From the cell containing the given text, extract its center point as [x, y] coordinate. 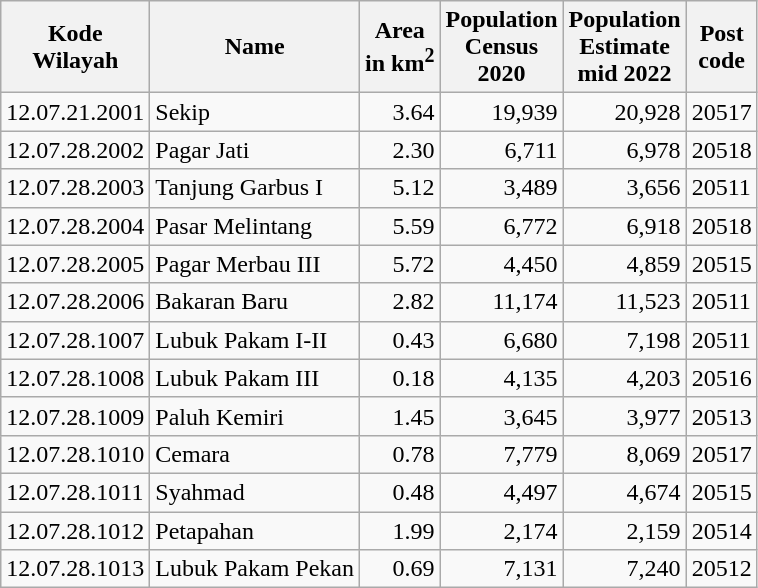
3.64 [400, 112]
4,859 [624, 264]
Name [255, 47]
3,645 [502, 416]
12.07.28.1010 [76, 454]
4,497 [502, 492]
Tanjung Garbus I [255, 188]
7,779 [502, 454]
KodeWilayah [76, 47]
7,131 [502, 569]
2,174 [502, 531]
Lubuk Pakam III [255, 378]
5.59 [400, 226]
Lubuk Pakam I-II [255, 340]
12.07.28.1009 [76, 416]
Area in km2 [400, 47]
8,069 [624, 454]
0.78 [400, 454]
6,978 [624, 150]
20,928 [624, 112]
20514 [722, 531]
Syahmad [255, 492]
12.07.21.2001 [76, 112]
5.72 [400, 264]
6,772 [502, 226]
12.07.28.1008 [76, 378]
7,198 [624, 340]
12.07.28.2006 [76, 302]
3,489 [502, 188]
20516 [722, 378]
12.07.28.2003 [76, 188]
12.07.28.1007 [76, 340]
Sekip [255, 112]
0.69 [400, 569]
Paluh Kemiri [255, 416]
6,711 [502, 150]
11,174 [502, 302]
12.07.28.1012 [76, 531]
Bakaran Baru [255, 302]
1.45 [400, 416]
PopulationEstimatemid 2022 [624, 47]
12.07.28.1011 [76, 492]
Pagar Merbau III [255, 264]
4,203 [624, 378]
Pagar Jati [255, 150]
0.43 [400, 340]
11,523 [624, 302]
3,656 [624, 188]
12.07.28.2004 [76, 226]
0.18 [400, 378]
2,159 [624, 531]
Lubuk Pakam Pekan [255, 569]
2.82 [400, 302]
12.07.28.2005 [76, 264]
2.30 [400, 150]
5.12 [400, 188]
4,674 [624, 492]
4,450 [502, 264]
0.48 [400, 492]
Pasar Melintang [255, 226]
3,977 [624, 416]
Postcode [722, 47]
4,135 [502, 378]
20513 [722, 416]
Cemara [255, 454]
6,918 [624, 226]
19,939 [502, 112]
6,680 [502, 340]
1.99 [400, 531]
7,240 [624, 569]
12.07.28.2002 [76, 150]
12.07.28.1013 [76, 569]
PopulationCensus2020 [502, 47]
Petapahan [255, 531]
20512 [722, 569]
